Search for the cell housing the specified text and yield its (X, Y) center coordinate. 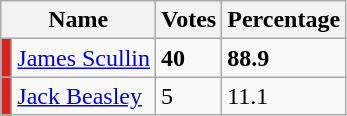
Votes (189, 20)
11.1 (284, 96)
88.9 (284, 58)
Percentage (284, 20)
5 (189, 96)
Name (78, 20)
Jack Beasley (84, 96)
James Scullin (84, 58)
40 (189, 58)
